Pinpoint the cell where the given text exists, returning its (X, Y) midpoint coordinate. 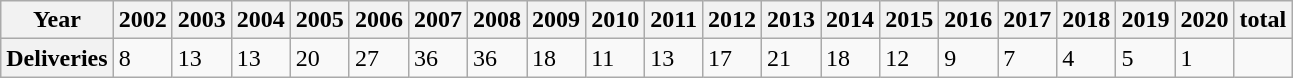
2017 (1028, 20)
21 (790, 58)
2010 (616, 20)
2016 (968, 20)
2020 (1204, 20)
2002 (142, 20)
2007 (438, 20)
20 (320, 58)
2019 (1146, 20)
2018 (1086, 20)
2015 (910, 20)
5 (1146, 58)
8 (142, 58)
4 (1086, 58)
2005 (320, 20)
Deliveries (57, 58)
2006 (378, 20)
Year (57, 20)
2012 (732, 20)
2011 (674, 20)
2004 (260, 20)
9 (968, 58)
17 (732, 58)
2009 (556, 20)
1 (1204, 58)
2013 (790, 20)
12 (910, 58)
2003 (202, 20)
2008 (496, 20)
total (1263, 20)
2014 (850, 20)
27 (378, 58)
11 (616, 58)
7 (1028, 58)
